For the text-containing cell, return its midpoint in (x, y) coordinate format. 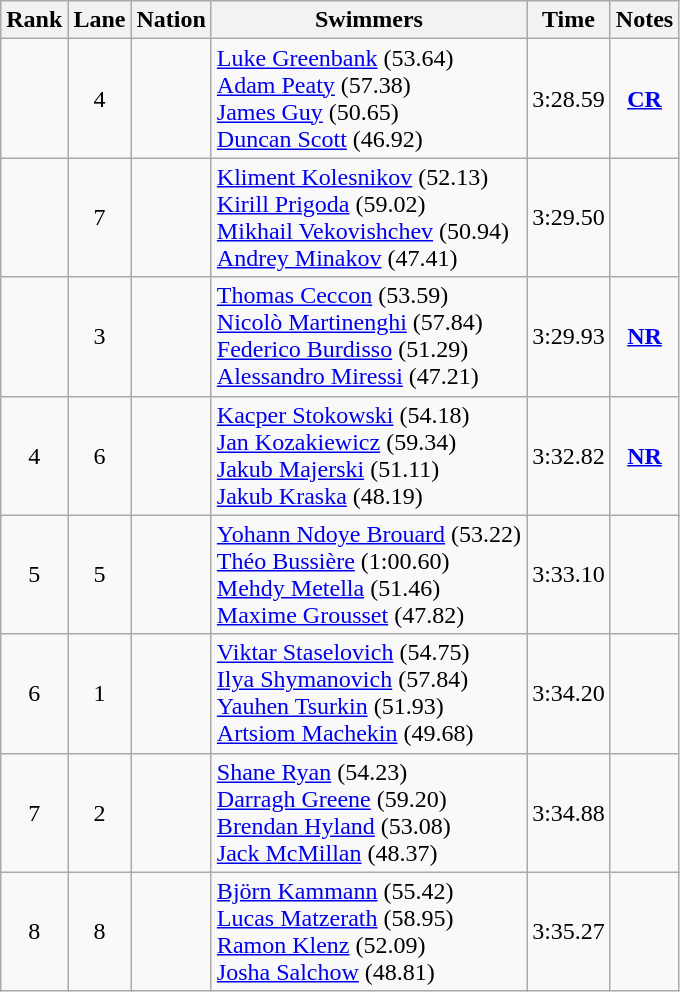
Luke Greenbank (53.64)Adam Peaty (57.38)James Guy (50.65)Duncan Scott (46.92) (368, 98)
Nation (171, 20)
Yohann Ndoye Brouard (53.22)Théo Bussière (1:00.60)Mehdy Metella (51.46)Maxime Grousset (47.82) (368, 574)
Thomas Ceccon (53.59)Nicolò Martinenghi (57.84)Federico Burdisso (51.29)Alessandro Miressi (47.21) (368, 336)
3:33.10 (569, 574)
Kacper Stokowski (54.18)Jan Kozakiewicz (59.34)Jakub Majerski (51.11)Jakub Kraska (48.19) (368, 456)
3:35.27 (569, 932)
Swimmers (368, 20)
3:29.50 (569, 218)
CR (644, 98)
Björn Kammann (55.42)Lucas Matzerath (58.95)Ramon Klenz (52.09)Josha Salchow (48.81) (368, 932)
3:34.20 (569, 694)
3:29.93 (569, 336)
Kliment Kolesnikov (52.13)Kirill Prigoda (59.02)Mikhail Vekovishchev (50.94)Andrey Minakov (47.41) (368, 218)
Shane Ryan (54.23)Darragh Greene (59.20)Brendan Hyland (53.08)Jack McMillan (48.37) (368, 812)
3:32.82 (569, 456)
Notes (644, 20)
2 (100, 812)
Lane (100, 20)
Time (569, 20)
Rank (34, 20)
3 (100, 336)
3:28.59 (569, 98)
Viktar Staselovich (54.75)Ilya Shymanovich (57.84)Yauhen Tsurkin (51.93)Artsiom Machekin (49.68) (368, 694)
3:34.88 (569, 812)
1 (100, 694)
